Capture the cell that displays the provided text and extract its [x, y] central coordinate. 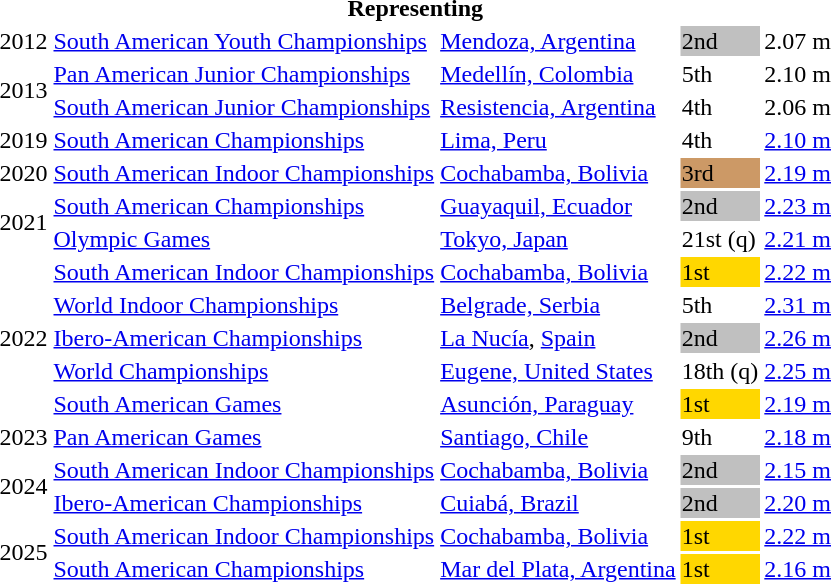
World Championships [244, 371]
Belgrade, Serbia [558, 305]
Eugene, United States [558, 371]
Olympic Games [244, 239]
Pan American Games [244, 437]
Resistencia, Argentina [558, 107]
Cuiabá, Brazil [558, 503]
Asunción, Paraguay [558, 404]
South American Junior Championships [244, 107]
South American Youth Championships [244, 41]
Pan American Junior Championships [244, 74]
Tokyo, Japan [558, 239]
Mendoza, Argentina [558, 41]
Santiago, Chile [558, 437]
3rd [720, 173]
South American Games [244, 404]
La Nucía, Spain [558, 338]
World Indoor Championships [244, 305]
Mar del Plata, Argentina [558, 569]
Guayaquil, Ecuador [558, 206]
21st (q) [720, 239]
18th (q) [720, 371]
Medellín, Colombia [558, 74]
9th [720, 437]
Lima, Peru [558, 140]
